Search for the cell housing the specified text and yield its [X, Y] center coordinate. 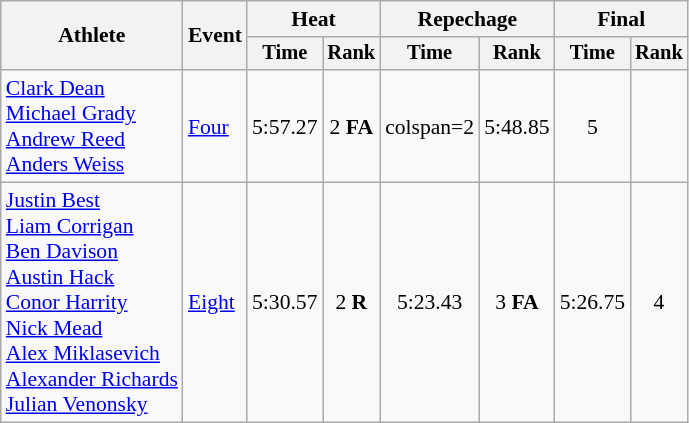
4 [659, 303]
5:48.85 [516, 126]
Final [622, 19]
5:23.43 [430, 303]
Athlete [92, 36]
3 FA [516, 303]
Eight [215, 303]
5 [592, 126]
colspan=2 [430, 126]
Justin BestLiam CorriganBen DavisonAustin HackConor HarrityNick MeadAlex MiklasevichAlexander RichardsJulian Venonsky [92, 303]
5:30.57 [284, 303]
Repechage [468, 19]
Clark DeanMichael GradyAndrew ReedAnders Weiss [92, 126]
5:26.75 [592, 303]
5:57.27 [284, 126]
2 FA [351, 126]
Four [215, 126]
2 R [351, 303]
Event [215, 36]
Heat [314, 19]
